Search for the cell housing the specified text and yield its (x, y) center coordinate. 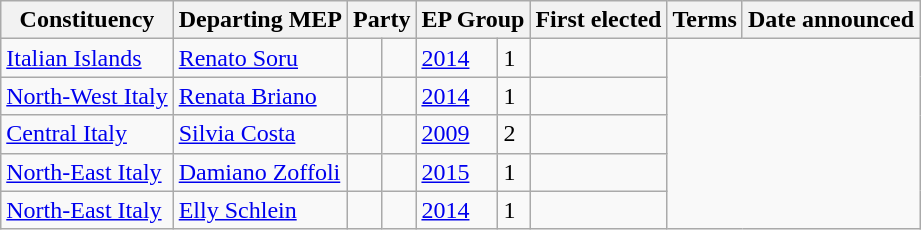
Central Italy (87, 134)
Italian Islands (87, 58)
North-West Italy (87, 96)
Silvia Costa (260, 134)
Elly Schlein (260, 210)
Damiano Zoffoli (260, 172)
Terms (705, 20)
Party (382, 20)
Constituency (87, 20)
Date announced (830, 20)
2015 (457, 172)
2 (514, 134)
Renato Soru (260, 58)
EP Group (473, 20)
Renata Briano (260, 96)
2009 (457, 134)
First elected (598, 20)
Departing MEP (260, 20)
